Determine the [X, Y] coordinate at the center of the cell enclosing the given text.  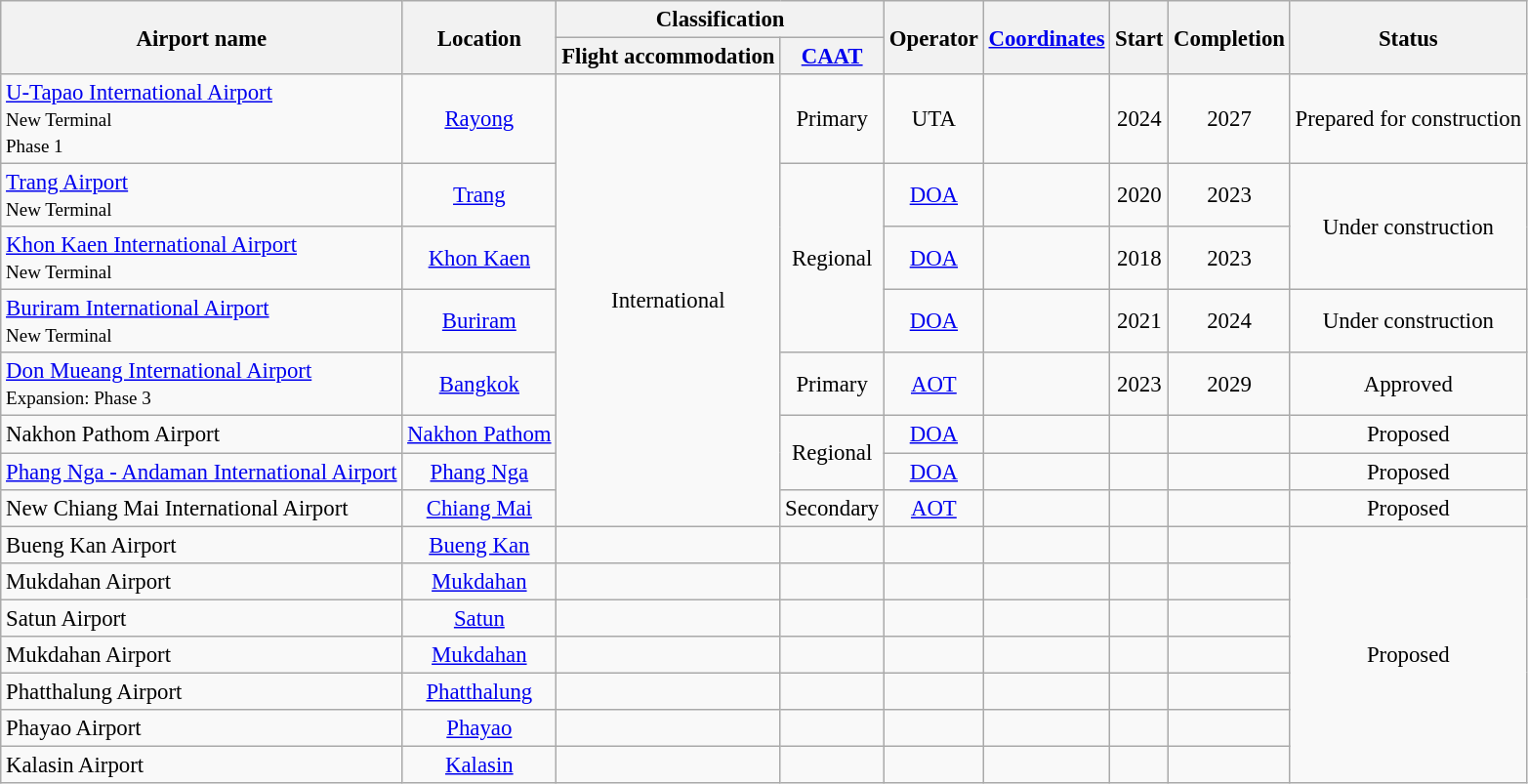
Don Mueang International AirportExpansion: Phase 3 [201, 385]
Operator [934, 37]
Satun Airport [201, 618]
Nakhon Pathom Airport [201, 434]
Rayong [479, 119]
Nakhon Pathom [479, 434]
Start [1139, 37]
Coordinates [1047, 37]
Flight accommodation [668, 57]
Completion [1229, 37]
Trang AirportNew Terminal [201, 195]
Phang Nga [479, 472]
Trang [479, 195]
Buriram International AirportNew Terminal [201, 322]
Kalasin Airport [201, 764]
Approved [1408, 385]
U-Tapao International AirportNew TerminalPhase 1 [201, 119]
2018 [1139, 258]
International [668, 301]
Bangkok [479, 385]
Phayao [479, 728]
Satun [479, 618]
Status [1408, 37]
Phayao Airport [201, 728]
New Chiang Mai International Airport [201, 508]
Phatthalung [479, 691]
Phang Nga - Andaman International Airport [201, 472]
Bueng Kan Airport [201, 545]
2029 [1229, 385]
Prepared for construction [1408, 119]
CAAT [832, 57]
Buriram [479, 322]
2027 [1229, 119]
Khon Kaen [479, 258]
Bueng Kan [479, 545]
Secondary [832, 508]
2020 [1139, 195]
Chiang Mai [479, 508]
2021 [1139, 322]
Phatthalung Airport [201, 691]
Kalasin [479, 764]
Location [479, 37]
Classification [721, 20]
UTA [934, 119]
Airport name [201, 37]
Khon Kaen International AirportNew Terminal [201, 258]
